Capture the cell that displays the provided text and extract its (x, y) central coordinate. 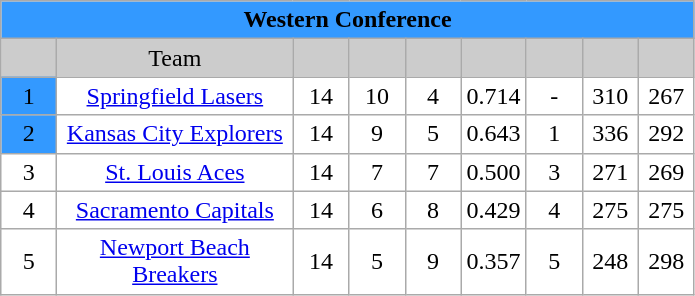
Sacramento Capitals (175, 210)
2 (29, 134)
10 (377, 96)
Kansas City Explorers (175, 134)
267 (666, 96)
310 (610, 96)
248 (610, 262)
St. Louis Aces (175, 172)
0.357 (494, 262)
292 (666, 134)
6 (377, 210)
0.643 (494, 134)
- (554, 96)
298 (666, 262)
271 (610, 172)
0.500 (494, 172)
269 (666, 172)
0.714 (494, 96)
336 (610, 134)
Team (175, 58)
0.429 (494, 210)
Newport Beach Breakers (175, 262)
Springfield Lasers (175, 96)
8 (433, 210)
Western Conference (348, 20)
